Pinpoint the cell where the given text exists, returning its [X, Y] midpoint coordinate. 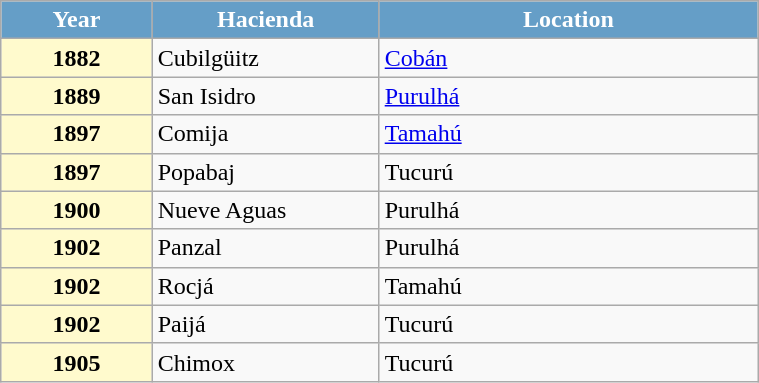
1889 [76, 96]
Paijá [266, 324]
Cubilgüitz [266, 58]
Comija [266, 134]
Chimox [266, 362]
Year [76, 20]
Location [568, 20]
1900 [76, 210]
Rocjá [266, 286]
San Isidro [266, 96]
Hacienda [266, 20]
Nueve Aguas [266, 210]
Popabaj [266, 172]
1905 [76, 362]
Cobán [568, 58]
1882 [76, 58]
Panzal [266, 248]
